Find where the given text appears and provide that cell's center as [x, y] coordinate. 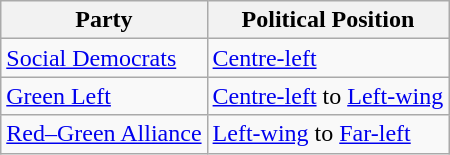
Centre-left [328, 58]
Social Democrats [104, 58]
Left-wing to Far-left [328, 134]
Red–Green Alliance [104, 134]
Political Position [328, 20]
Centre-left to Left-wing [328, 96]
Party [104, 20]
Green Left [104, 96]
